Pinpoint the cell where the given text exists, returning its [x, y] midpoint coordinate. 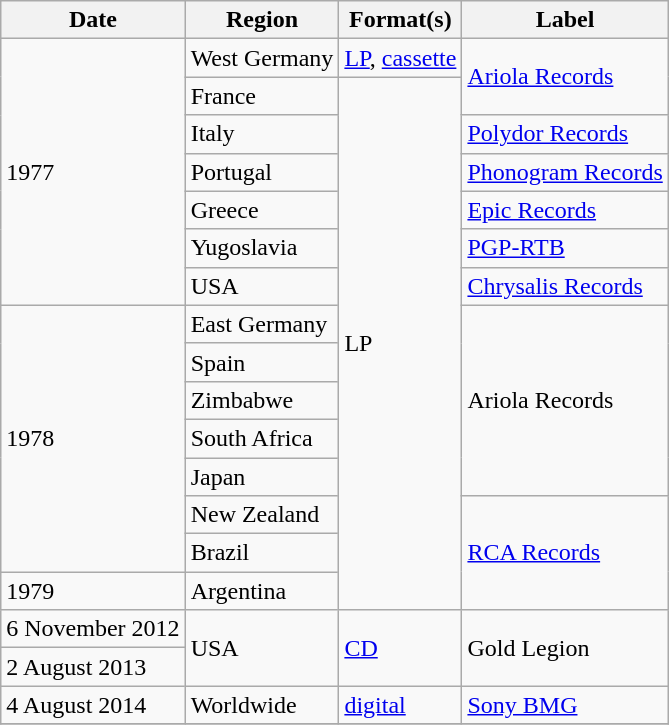
West Germany [262, 58]
Worldwide [262, 705]
1979 [93, 591]
1978 [93, 438]
Date [93, 20]
East Germany [262, 324]
Italy [262, 134]
New Zealand [262, 515]
Greece [262, 210]
CD [400, 648]
1977 [93, 172]
France [262, 96]
Polydor Records [565, 134]
Portugal [262, 172]
South Africa [262, 438]
LP, cassette [400, 58]
Region [262, 20]
Phonogram Records [565, 172]
Yugoslavia [262, 248]
Epic Records [565, 210]
Sony BMG [565, 705]
6 November 2012 [93, 629]
Label [565, 20]
Japan [262, 477]
Format(s) [400, 20]
4 August 2014 [93, 705]
digital [400, 705]
Argentina [262, 591]
PGP-RTB [565, 248]
Chrysalis Records [565, 286]
Gold Legion [565, 648]
Zimbabwe [262, 400]
LP [400, 344]
Spain [262, 362]
Brazil [262, 553]
RCA Records [565, 553]
2 August 2013 [93, 667]
